Search for the cell housing the specified text and yield its (x, y) center coordinate. 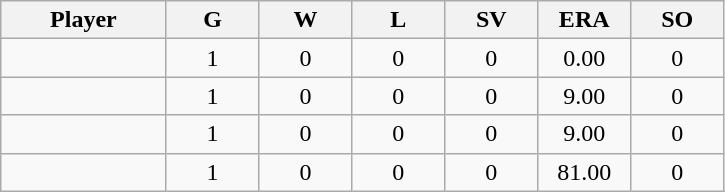
ERA (584, 20)
81.00 (584, 172)
Player (84, 20)
W (306, 20)
G (212, 20)
SO (678, 20)
SV (492, 20)
L (398, 20)
0.00 (584, 58)
